Extract the (X, Y) coordinate from the center of the cell holding the provided text.  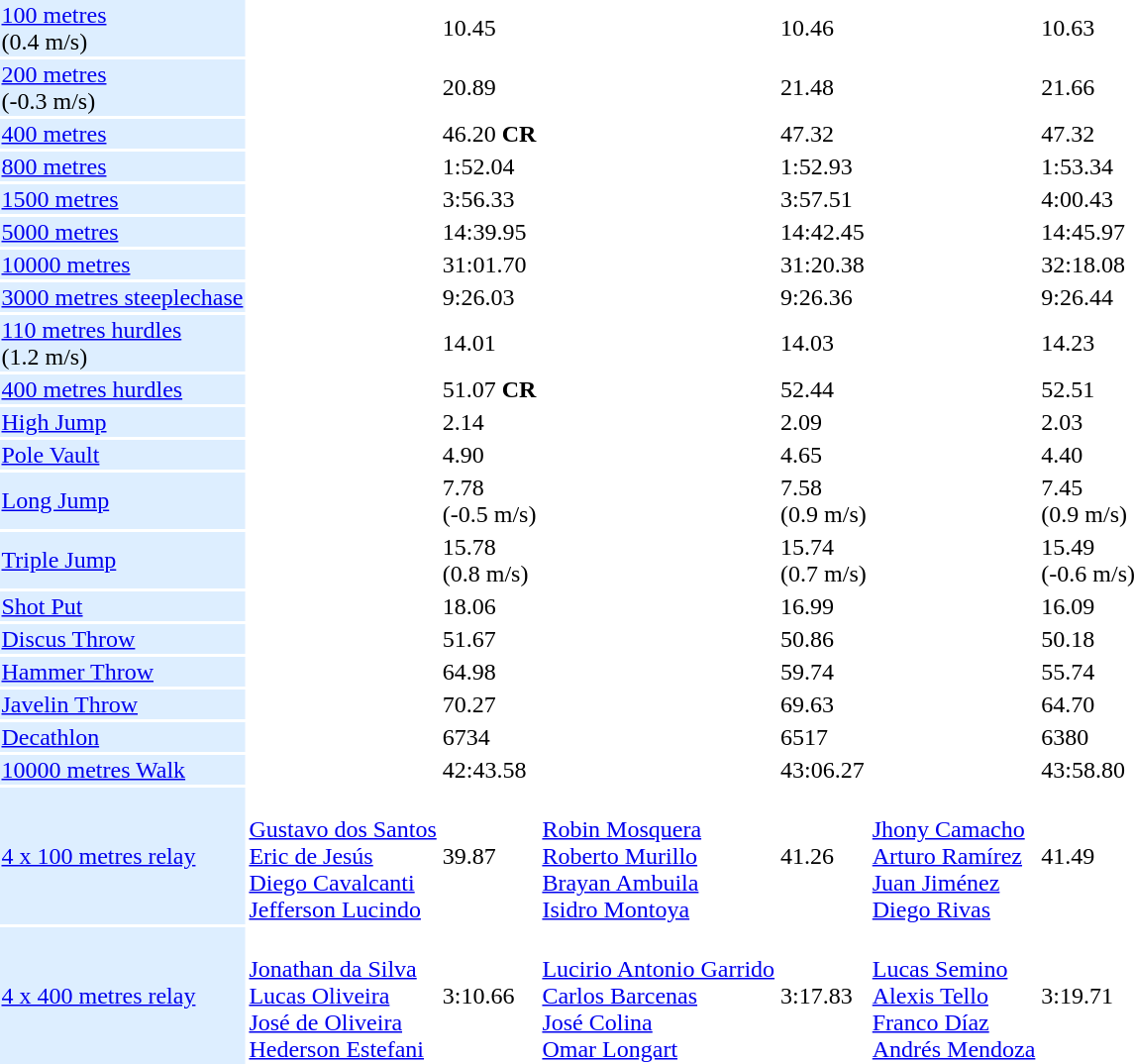
800 metres (123, 166)
2.09 (824, 422)
20.89 (489, 87)
1500 metres (123, 199)
46.20 CR (489, 134)
100 metres (0.4 m/s) (123, 28)
3:10.66 (489, 996)
47.32 (824, 134)
Hammer Throw (123, 672)
200 metres (-0.3 m/s) (123, 87)
Robin Mosquera Roberto Murillo Brayan Ambuila Isidro Montoya (659, 856)
10000 metres Walk (123, 770)
9:26.36 (824, 297)
110 metres hurdles (1.2 m/s) (123, 343)
3000 metres steeplechase (123, 297)
70.27 (489, 704)
3:57.51 (824, 199)
4.65 (824, 455)
10000 metres (123, 265)
1:52.93 (824, 166)
14:42.45 (824, 232)
Triple Jump (123, 561)
15.78 (0.8 m/s) (489, 561)
18.06 (489, 606)
51.07 CR (489, 389)
7.78 (-0.5 m/s) (489, 501)
6734 (489, 737)
41.26 (824, 856)
3:56.33 (489, 199)
Pole Vault (123, 455)
1:52.04 (489, 166)
Decathlon (123, 737)
4 x 400 metres relay (123, 996)
Lucirio Antonio Garrido Carlos Barcenas José Colina Omar Longart (659, 996)
59.74 (824, 672)
10.45 (489, 28)
50.86 (824, 639)
43:06.27 (824, 770)
31:01.70 (489, 265)
4.90 (489, 455)
High Jump (123, 422)
14:39.95 (489, 232)
2.14 (489, 422)
14.03 (824, 343)
42:43.58 (489, 770)
Jhony Camacho Arturo Ramírez Juan Jiménez Diego Rivas (954, 856)
64.98 (489, 672)
400 metres (123, 134)
Shot Put (123, 606)
16.99 (824, 606)
Discus Throw (123, 639)
7.58 (0.9 m/s) (824, 501)
5000 metres (123, 232)
4 x 100 metres relay (123, 856)
31:20.38 (824, 265)
21.48 (824, 87)
400 metres hurdles (123, 389)
3:17.83 (824, 996)
Long Jump (123, 501)
52.44 (824, 389)
Gustavo dos Santos Eric de Jesús Diego Cavalcanti Jefferson Lucindo (343, 856)
15.74 (0.7 m/s) (824, 561)
Javelin Throw (123, 704)
9:26.03 (489, 297)
10.46 (824, 28)
Lucas Semino Alexis Tello Franco Díaz Andrés Mendoza (954, 996)
39.87 (489, 856)
14.01 (489, 343)
69.63 (824, 704)
Jonathan da Silva Lucas Oliveira José de Oliveira Hederson Estefani (343, 996)
51.67 (489, 639)
6517 (824, 737)
